Search for the cell housing the specified text and yield its (X, Y) center coordinate. 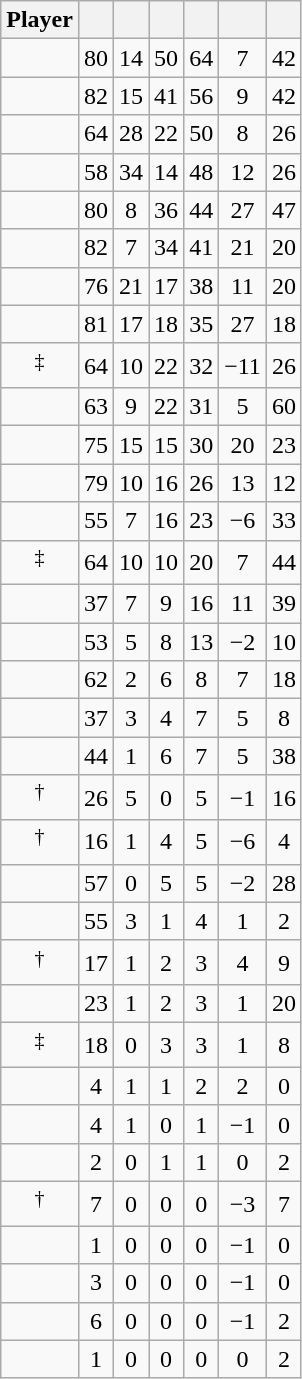
36 (166, 210)
56 (202, 96)
63 (96, 407)
48 (202, 172)
30 (202, 445)
−11 (243, 366)
53 (96, 642)
60 (284, 407)
75 (96, 445)
32 (202, 366)
Player (40, 20)
47 (284, 210)
39 (284, 604)
33 (284, 521)
62 (96, 680)
31 (202, 407)
76 (96, 286)
35 (202, 324)
−3 (243, 1204)
58 (96, 172)
79 (96, 483)
57 (96, 883)
81 (96, 324)
